Scan for the cell matching the given text and deliver its [x, y] coordinate at center. 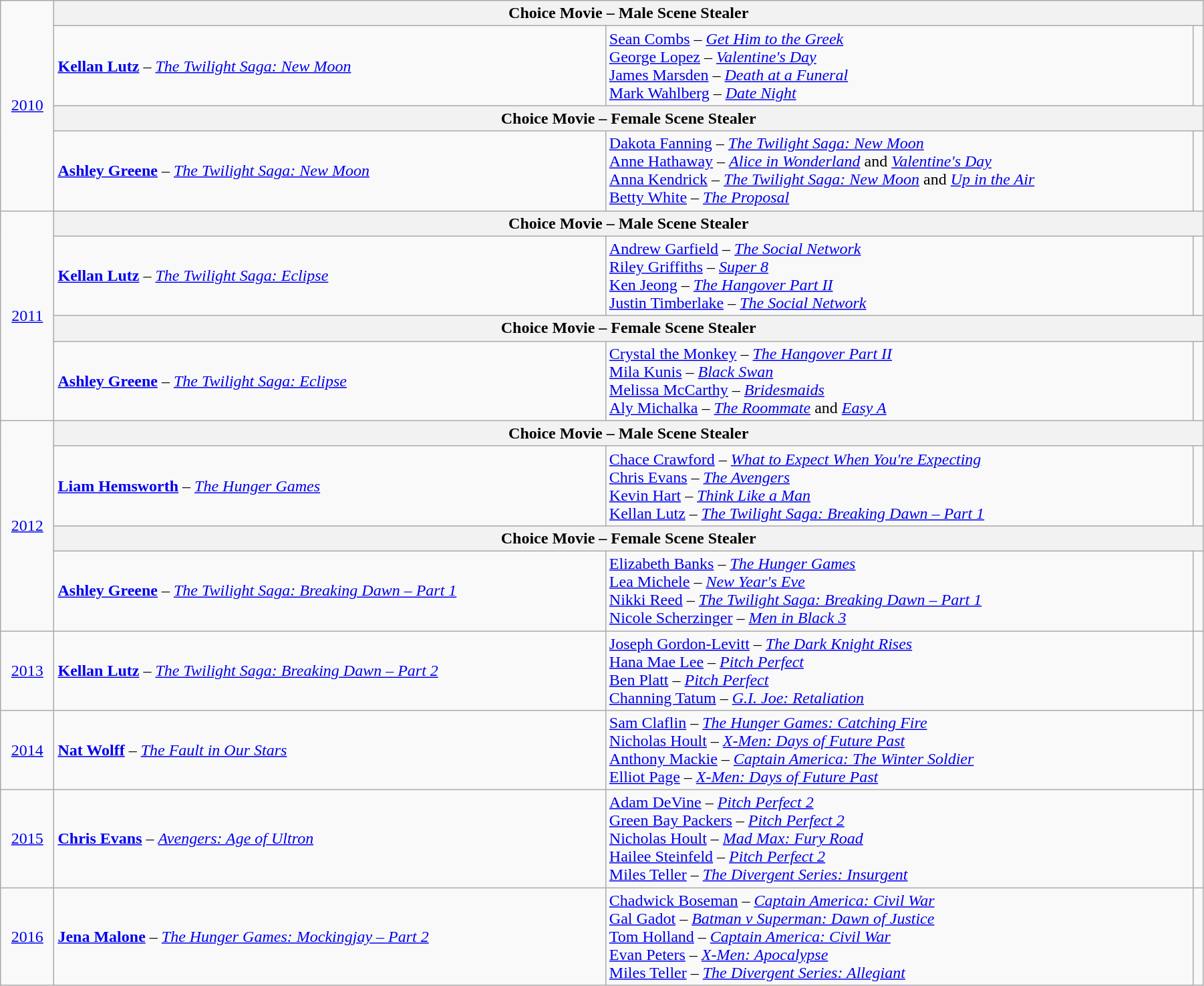
Kellan Lutz – The Twilight Saga: Breaking Dawn – Part 2 [330, 671]
Ashley Greene – The Twilight Saga: Eclipse [330, 381]
Liam Hemsworth – The Hunger Games [330, 485]
Sean Combs – Get Him to the GreekGeorge Lopez – Valentine's DayJames Marsden – Death at a FuneralMark Wahlberg – Date Night [899, 66]
Jena Malone – The Hunger Games: Mockingjay – Part 2 [330, 937]
Crystal the Monkey – The Hangover Part IIMila Kunis – Black SwanMelissa McCarthy – BridesmaidsAly Michalka – The Roommate and Easy A [899, 381]
Kellan Lutz – The Twilight Saga: Eclipse [330, 275]
2012 [27, 525]
2013 [27, 671]
Nat Wolff – The Fault in Our Stars [330, 750]
Joseph Gordon-Levitt – The Dark Knight RisesHana Mae Lee – Pitch PerfectBen Platt – Pitch PerfectChanning Tatum – G.I. Joe: Retaliation [899, 671]
Ashley Greene – The Twilight Saga: Breaking Dawn – Part 1 [330, 591]
2014 [27, 750]
Andrew Garfield – The Social NetworkRiley Griffiths – Super 8Ken Jeong – The Hangover Part IIJustin Timberlake – The Social Network [899, 275]
2010 [27, 106]
2011 [27, 316]
2016 [27, 937]
Chris Evans – Avengers: Age of Ultron [330, 839]
Kellan Lutz – The Twilight Saga: New Moon [330, 66]
2015 [27, 839]
Ashley Greene – The Twilight Saga: New Moon [330, 171]
